For the text-containing cell, return its midpoint in (x, y) coordinate format. 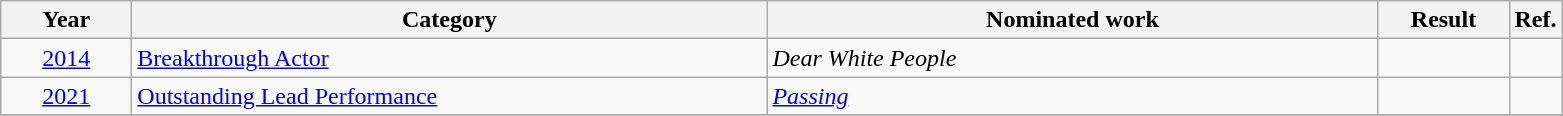
Year (66, 20)
Result (1444, 20)
Breakthrough Actor (450, 58)
Dear White People (1072, 58)
Nominated work (1072, 20)
2021 (66, 96)
Passing (1072, 96)
Outstanding Lead Performance (450, 96)
Category (450, 20)
2014 (66, 58)
Ref. (1536, 20)
